Extract the (X, Y) coordinate from the center of the cell holding the provided text.  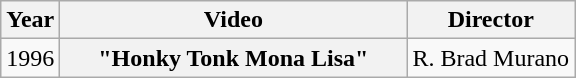
Video (234, 20)
1996 (30, 58)
R. Brad Murano (491, 58)
"Honky Tonk Mona Lisa" (234, 58)
Year (30, 20)
Director (491, 20)
